Return the (x, y) coordinate for the center point of the cell that contains the specified text.  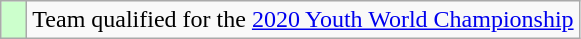
Team qualified for the 2020 Youth World Championship (303, 20)
